Search for the cell housing the specified text and yield its [X, Y] center coordinate. 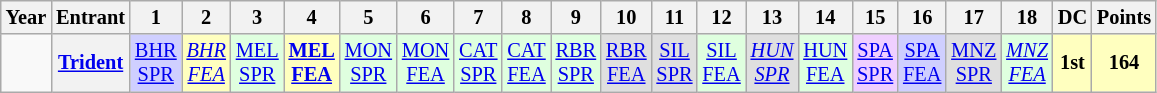
Points [1124, 17]
Trident [90, 63]
CATFEA [526, 63]
MNZSPR [974, 63]
MONSPR [368, 63]
SILSPR [674, 63]
3 [258, 17]
RBRSPR [576, 63]
MNZFEA [1027, 63]
13 [772, 17]
MELSPR [258, 63]
MELFEA [312, 63]
4 [312, 17]
5 [368, 17]
9 [576, 17]
1 [156, 17]
HUNSPR [772, 63]
8 [526, 17]
BHRFEA [206, 63]
CATSPR [478, 63]
14 [825, 17]
BHRSPR [156, 63]
10 [626, 17]
17 [974, 17]
12 [721, 17]
SPAFEA [922, 63]
11 [674, 17]
MONFEA [426, 63]
HUNFEA [825, 63]
Entrant [90, 17]
Year [26, 17]
6 [426, 17]
SILFEA [721, 63]
2 [206, 17]
7 [478, 17]
SPASPR [875, 63]
15 [875, 17]
1st [1072, 63]
164 [1124, 63]
16 [922, 17]
RBRFEA [626, 63]
18 [1027, 17]
DC [1072, 17]
